Capture the cell that displays the provided text and extract its (x, y) central coordinate. 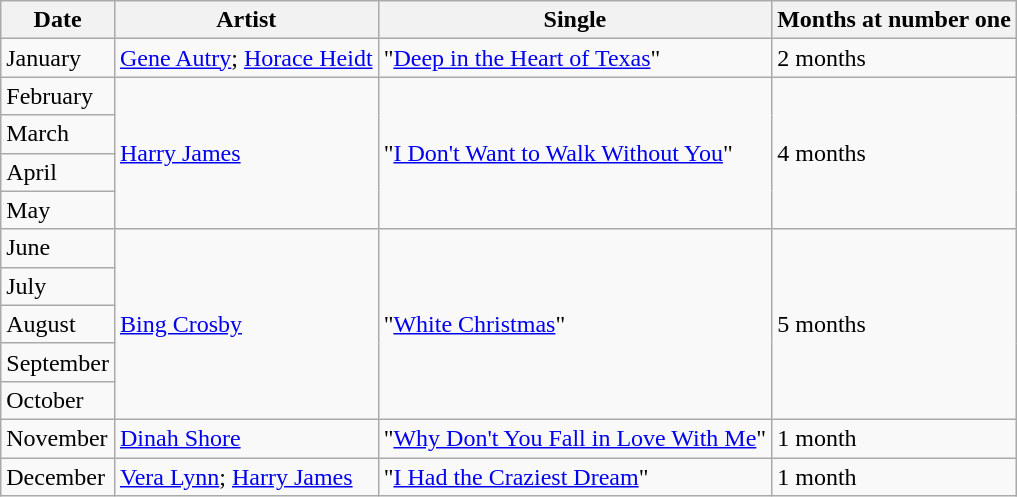
"I Don't Want to Walk Without You" (575, 153)
March (58, 134)
May (58, 210)
Single (575, 20)
August (58, 324)
Months at number one (894, 20)
October (58, 400)
Vera Lynn; Harry James (246, 477)
Gene Autry; Horace Heidt (246, 58)
January (58, 58)
Harry James (246, 153)
Bing Crosby (246, 324)
July (58, 286)
June (58, 248)
"Deep in the Heart of Texas" (575, 58)
Artist (246, 20)
2 months (894, 58)
April (58, 172)
February (58, 96)
November (58, 438)
December (58, 477)
"White Christmas" (575, 324)
Date (58, 20)
5 months (894, 324)
Dinah Shore (246, 438)
"Why Don't You Fall in Love With Me" (575, 438)
"I Had the Craziest Dream" (575, 477)
4 months (894, 153)
September (58, 362)
